Provide the (X, Y) coordinate of the cell's center where the given text is located.  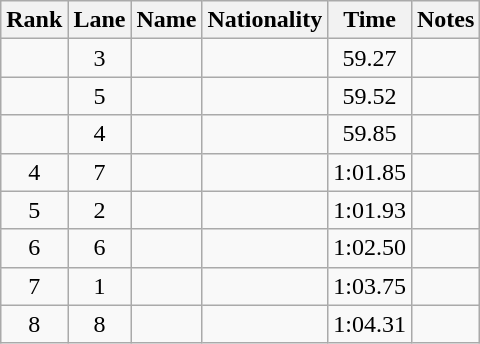
Nationality (265, 20)
1:04.31 (370, 324)
2 (100, 210)
1:02.50 (370, 248)
Name (166, 20)
1:03.75 (370, 286)
Lane (100, 20)
Rank (34, 20)
3 (100, 58)
Time (370, 20)
1 (100, 286)
59.52 (370, 96)
59.27 (370, 58)
Notes (445, 20)
59.85 (370, 134)
1:01.93 (370, 210)
1:01.85 (370, 172)
